Return the (X, Y) coordinate for the center point of the cell that contains the specified text.  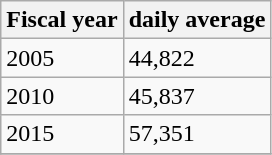
45,837 (197, 96)
2005 (62, 58)
2010 (62, 96)
2015 (62, 134)
57,351 (197, 134)
daily average (197, 20)
44,822 (197, 58)
Fiscal year (62, 20)
